Detect which cell encompasses the target text, then output its (X, Y) center coordinate. 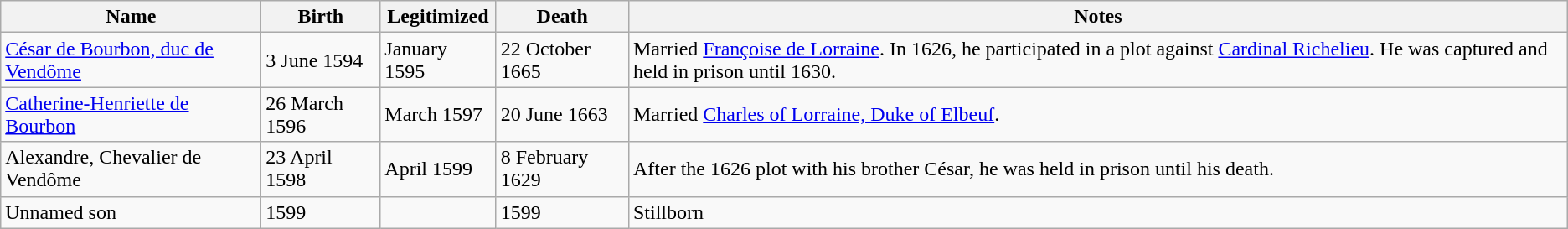
3 June 1594 (321, 60)
January 1595 (438, 60)
Death (562, 17)
Legitimized (438, 17)
Alexandre, Chevalier de Vendôme (131, 169)
Notes (1097, 17)
Stillborn (1097, 212)
Unnamed son (131, 212)
Married Charles of Lorraine, Duke of Elbeuf. (1097, 114)
Birth (321, 17)
After the 1626 plot with his brother César, he was held in prison until his death. (1097, 169)
Catherine-Henriette de Bourbon (131, 114)
Married Françoise de Lorraine. In 1626, he participated in a plot against Cardinal Richelieu. He was captured and held in prison until 1630. (1097, 60)
23 April 1598 (321, 169)
Name (131, 17)
20 June 1663 (562, 114)
8 February 1629 (562, 169)
26 March 1596 (321, 114)
March 1597 (438, 114)
César de Bourbon, duc de Vendôme (131, 60)
April 1599 (438, 169)
22 October 1665 (562, 60)
